Find where the given text appears and provide that cell's center as [X, Y] coordinate. 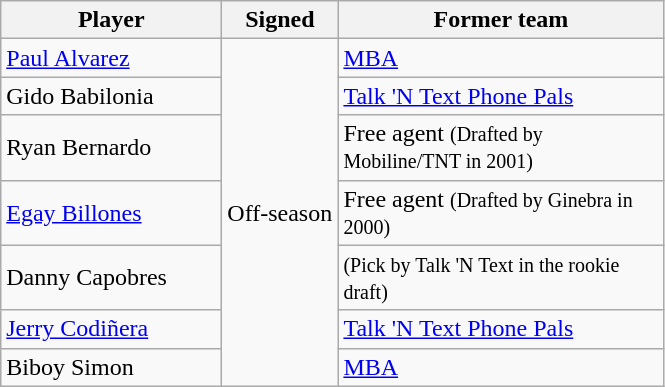
Free agent (Drafted by Ginebra in 2000) [501, 212]
Paul Alvarez [112, 58]
Off-season [280, 212]
Former team [501, 20]
Gido Babilonia [112, 96]
Jerry Codiñera [112, 329]
Egay Billones [112, 212]
Signed [280, 20]
(Pick by Talk 'N Text in the rookie draft) [501, 278]
Ryan Bernardo [112, 148]
Free agent (Drafted by Mobiline/TNT in 2001) [501, 148]
Danny Capobres [112, 278]
Biboy Simon [112, 367]
Player [112, 20]
